Return the (x, y) coordinate for the center point of the cell that contains the specified text.  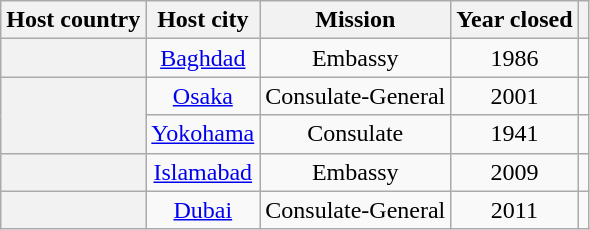
Mission (356, 20)
Host country (74, 20)
1941 (514, 134)
Islamabad (203, 172)
Dubai (203, 210)
2009 (514, 172)
Host city (203, 20)
Osaka (203, 96)
2001 (514, 96)
Baghdad (203, 58)
2011 (514, 210)
Yokohama (203, 134)
1986 (514, 58)
Year closed (514, 20)
Consulate (356, 134)
